Detect which cell encompasses the target text, then output its (x, y) center coordinate. 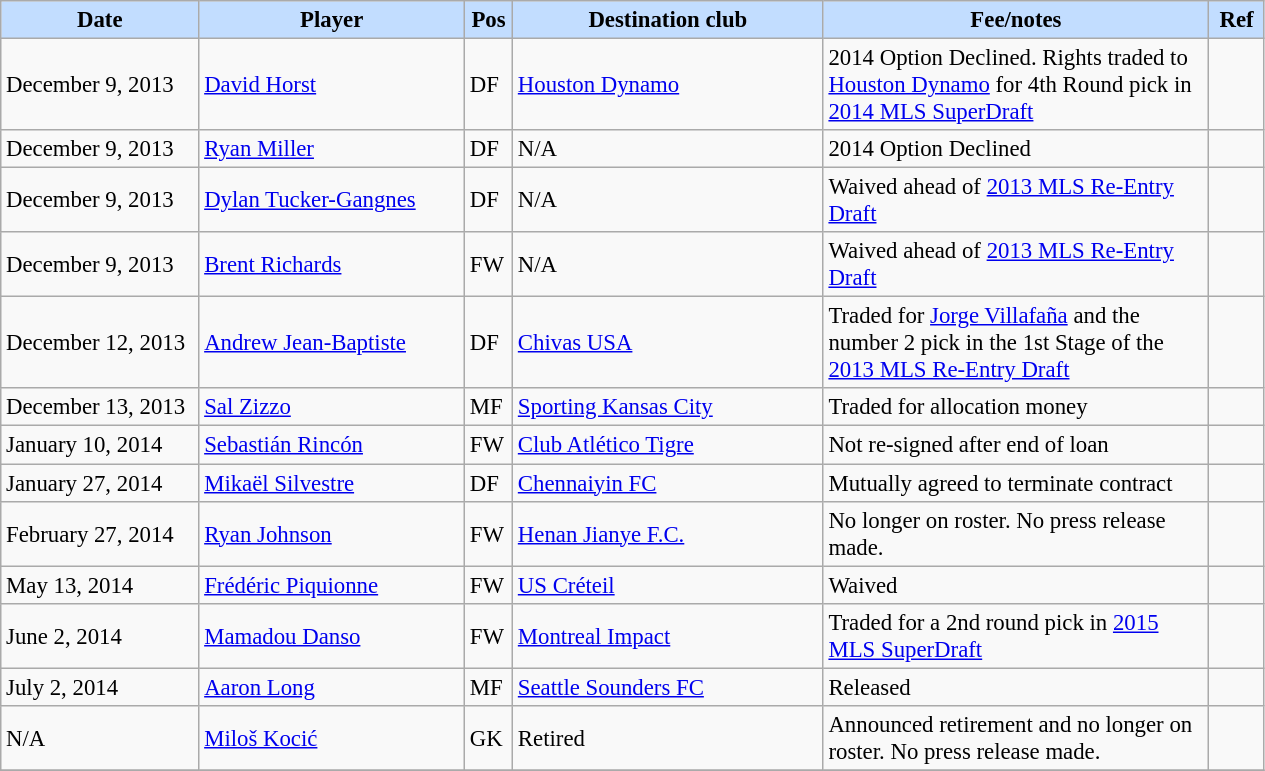
May 13, 2014 (100, 585)
Sal Zizzo (332, 407)
Miloš Kocić (332, 738)
No longer on roster. No press release made. (1016, 534)
Henan Jianye F.C. (668, 534)
GK (488, 738)
Ryan Miller (332, 149)
Pos (488, 20)
December 12, 2013 (100, 343)
Frédéric Piquionne (332, 585)
Chivas USA (668, 343)
Dylan Tucker-Gangnes (332, 200)
January 27, 2014 (100, 483)
Traded for Jorge Villafaña and the number 2 pick in the 1st Stage of the 2013 MLS Re-Entry Draft (1016, 343)
January 10, 2014 (100, 445)
Club Atlético Tigre (668, 445)
Fee/notes (1016, 20)
Retired (668, 738)
Sebastián Rincón (332, 445)
Traded for allocation money (1016, 407)
Not re-signed after end of loan (1016, 445)
2014 Option Declined (1016, 149)
Aaron Long (332, 687)
Destination club (668, 20)
Mikaël Silvestre (332, 483)
Ryan Johnson (332, 534)
Houston Dynamo (668, 85)
February 27, 2014 (100, 534)
Released (1016, 687)
US Créteil (668, 585)
Mamadou Danso (332, 636)
July 2, 2014 (100, 687)
Waived (1016, 585)
Andrew Jean-Baptiste (332, 343)
Announced retirement and no longer on roster. No press release made. (1016, 738)
Montreal Impact (668, 636)
2014 Option Declined. Rights traded to Houston Dynamo for 4th Round pick in 2014 MLS SuperDraft (1016, 85)
Player (332, 20)
Seattle Sounders FC (668, 687)
Ref (1237, 20)
Traded for a 2nd round pick in 2015 MLS SuperDraft (1016, 636)
Mutually agreed to terminate contract (1016, 483)
Brent Richards (332, 264)
David Horst (332, 85)
Date (100, 20)
Sporting Kansas City (668, 407)
December 13, 2013 (100, 407)
June 2, 2014 (100, 636)
Chennaiyin FC (668, 483)
